Return [X, Y] of the center of cell containing provided text 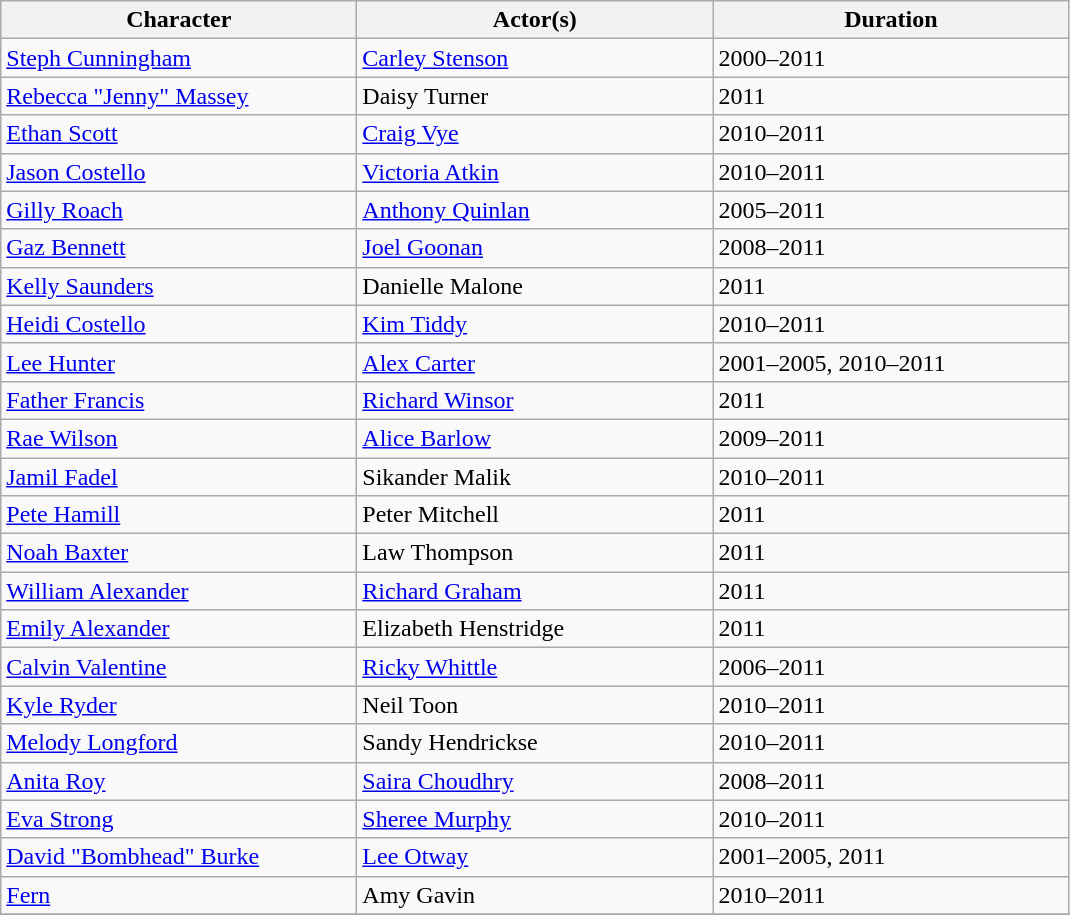
Neil Toon [535, 705]
Kim Tiddy [535, 324]
Joel Goonan [535, 248]
Ricky Whittle [535, 667]
2009–2011 [891, 438]
Sikander Malik [535, 477]
Alice Barlow [535, 438]
Sandy Hendrickse [535, 743]
Lee Hunter [179, 362]
2006–2011 [891, 667]
Anita Roy [179, 781]
Character [179, 20]
Father Francis [179, 400]
Daisy Turner [535, 96]
David "Bombhead" Burke [179, 857]
Actor(s) [535, 20]
Craig Vye [535, 134]
Anthony Quinlan [535, 210]
Danielle Malone [535, 286]
Heidi Costello [179, 324]
Jamil Fadel [179, 477]
Saira Choudhry [535, 781]
Ethan Scott [179, 134]
2005–2011 [891, 210]
Gilly Roach [179, 210]
Law Thompson [535, 553]
Duration [891, 20]
William Alexander [179, 591]
Emily Alexander [179, 629]
Carley Stenson [535, 58]
Jason Costello [179, 172]
2001–2005, 2011 [891, 857]
Alex Carter [535, 362]
Noah Baxter [179, 553]
Sheree Murphy [535, 819]
Steph Cunningham [179, 58]
Kelly Saunders [179, 286]
Gaz Bennett [179, 248]
Rae Wilson [179, 438]
Melody Longford [179, 743]
Kyle Ryder [179, 705]
2000–2011 [891, 58]
Calvin Valentine [179, 667]
Pete Hamill [179, 515]
Rebecca "Jenny" Massey [179, 96]
Victoria Atkin [535, 172]
Richard Graham [535, 591]
Peter Mitchell [535, 515]
2001–2005, 2010–2011 [891, 362]
Richard Winsor [535, 400]
Lee Otway [535, 857]
Fern [179, 895]
Eva Strong [179, 819]
Amy Gavin [535, 895]
Elizabeth Henstridge [535, 629]
